Return (x, y) of the center of cell containing provided text 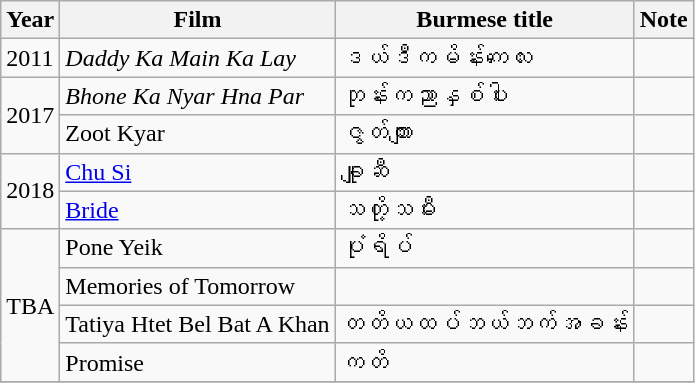
တတိယထပ်ဘယ်ဘက်အခန်း (484, 324)
TBA (30, 305)
သတို့သမီး (484, 210)
Bride (198, 210)
Pone Yeik (198, 248)
Memories of Tomorrow (198, 286)
Chu Si (198, 172)
ဘုန်းကညာနှစ်ပါး (484, 96)
Promise (198, 362)
2018 (30, 191)
Year (30, 20)
ကတိ (484, 362)
ဇွတ်ကျား (484, 134)
Zoot Kyar (198, 134)
ဒယ်ဒီကမိန်းကလေး (484, 58)
ချူဆီ (484, 172)
ပုံရိပ် (484, 248)
Burmese title (484, 20)
2017 (30, 115)
2011 (30, 58)
Film (198, 20)
Note (664, 20)
Bhone Ka Nyar Hna Par (198, 96)
Daddy Ka Main Ka Lay (198, 58)
Tatiya Htet Bel Bat A Khan (198, 324)
